From the cell containing the given text, extract its center point as [X, Y] coordinate. 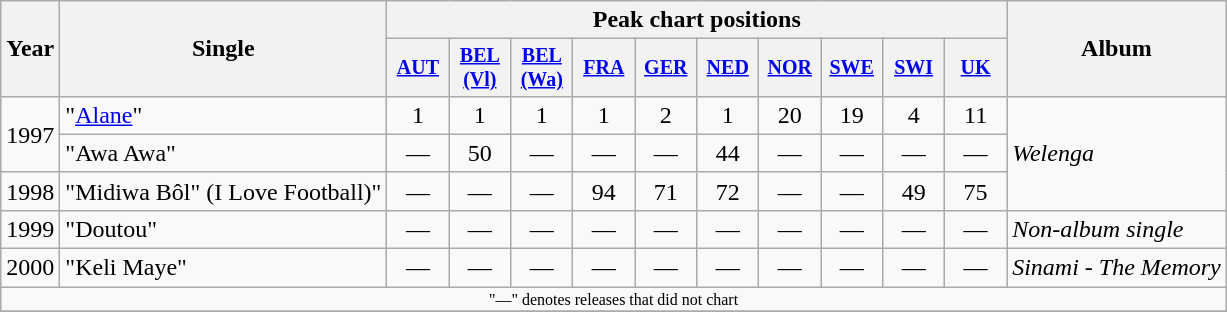
94 [604, 191]
SWI [914, 68]
"Midiwa Bôl" (I Love Football)" [224, 191]
"—" denotes releases that did not chart [614, 299]
GER [666, 68]
AUT [418, 68]
Album [1117, 49]
Welenga [1117, 153]
49 [914, 191]
20 [790, 115]
Year [30, 49]
19 [852, 115]
75 [976, 191]
FRA [604, 68]
"Doutou" [224, 229]
"Awa Awa" [224, 153]
BEL(Vl) [480, 68]
2000 [30, 268]
Non-album single [1117, 229]
NED [728, 68]
1997 [30, 134]
72 [728, 191]
1998 [30, 191]
Single [224, 49]
2 [666, 115]
1999 [30, 229]
Sinami - The Memory [1117, 268]
NOR [790, 68]
71 [666, 191]
11 [976, 115]
SWE [852, 68]
"Alane" [224, 115]
44 [728, 153]
Peak chart positions [697, 20]
4 [914, 115]
50 [480, 153]
BEL(Wa) [542, 68]
"Keli Maye" [224, 268]
UK [976, 68]
